Find where the given text appears and provide that cell's center as (X, Y) coordinate. 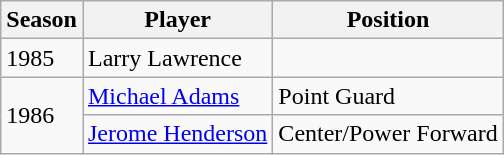
Michael Adams (177, 96)
1985 (42, 58)
1986 (42, 115)
Center/Power Forward (388, 134)
Season (42, 20)
Point Guard (388, 96)
Player (177, 20)
Larry Lawrence (177, 58)
Position (388, 20)
Jerome Henderson (177, 134)
